Identify which cell holds the provided text, then report its (x, y) central coordinate. 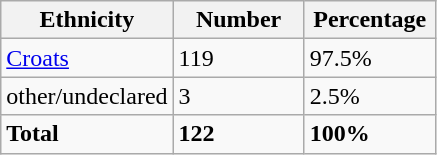
Percentage (370, 20)
119 (238, 58)
Total (87, 134)
Ethnicity (87, 20)
2.5% (370, 96)
122 (238, 134)
97.5% (370, 58)
Croats (87, 58)
100% (370, 134)
other/undeclared (87, 96)
3 (238, 96)
Number (238, 20)
